Capture the cell that displays the provided text and extract its (x, y) central coordinate. 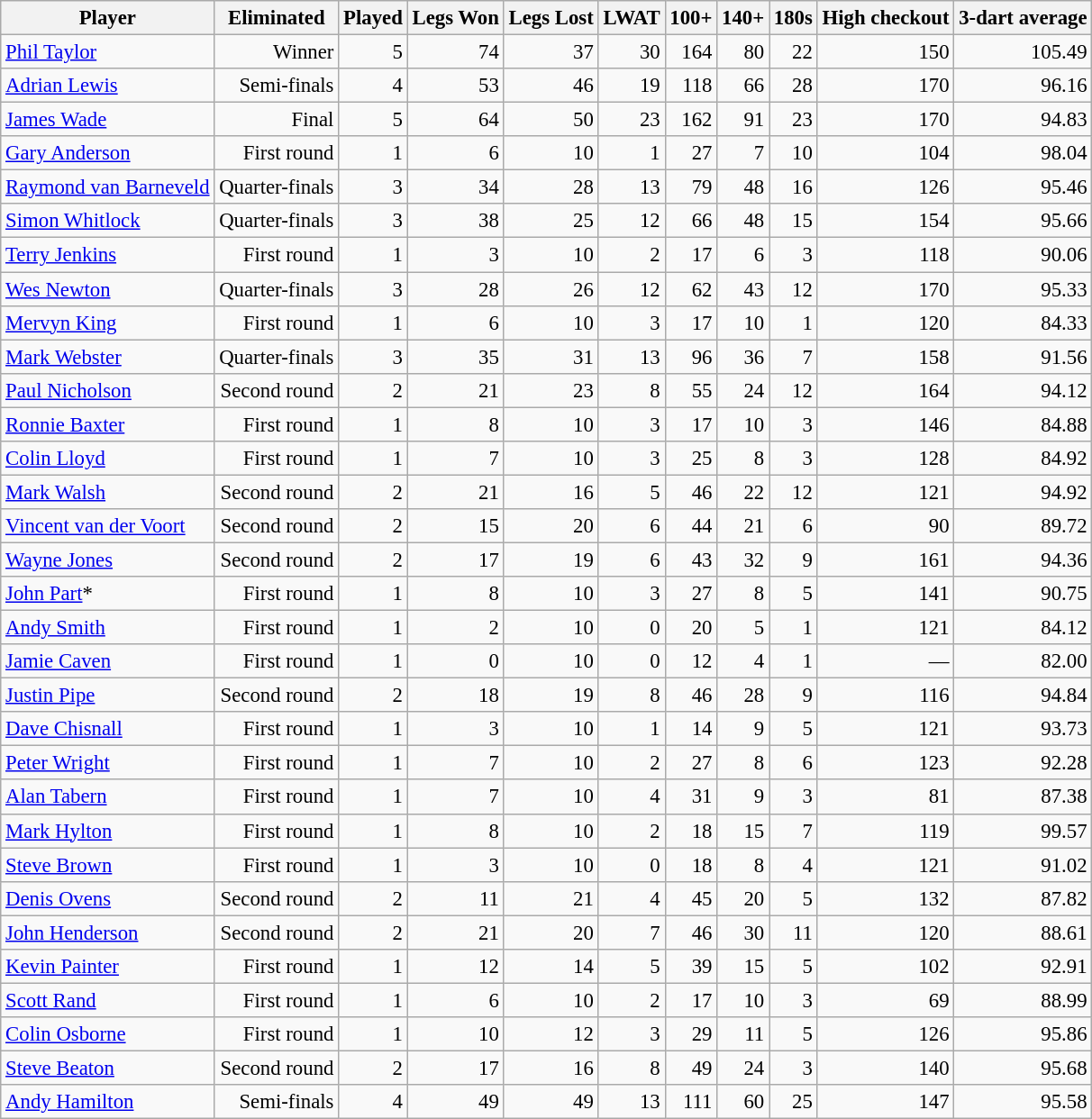
89.72 (1024, 526)
94.83 (1024, 120)
Steve Beaton (108, 1068)
Phil Taylor (108, 52)
— (886, 661)
Paul Nicholson (108, 390)
82.00 (1024, 661)
81 (886, 797)
102 (886, 967)
64 (456, 120)
Simon Whitlock (108, 221)
Raymond van Barneveld (108, 187)
Alan Tabern (108, 797)
87.38 (1024, 797)
Winner (277, 52)
38 (456, 221)
95.68 (1024, 1068)
Colin Lloyd (108, 459)
50 (551, 120)
98.04 (1024, 153)
111 (691, 1102)
99.57 (1024, 831)
Jamie Caven (108, 661)
140+ (743, 18)
34 (456, 187)
88.99 (1024, 1000)
Justin Pipe (108, 696)
90 (886, 526)
62 (691, 289)
146 (886, 424)
High checkout (886, 18)
96.16 (1024, 86)
LWAT (632, 18)
Andy Smith (108, 628)
Player (108, 18)
3-dart average (1024, 18)
119 (886, 831)
Mervyn King (108, 323)
Peter Wright (108, 763)
100+ (691, 18)
87.82 (1024, 898)
55 (691, 390)
161 (886, 559)
94.92 (1024, 492)
36 (743, 357)
Adrian Lewis (108, 86)
154 (886, 221)
Wes Newton (108, 289)
29 (691, 1034)
Scott Rand (108, 1000)
Mark Webster (108, 357)
Denis Ovens (108, 898)
Mark Walsh (108, 492)
91.02 (1024, 865)
Dave Chisnall (108, 729)
Gary Anderson (108, 153)
180s (794, 18)
95.58 (1024, 1102)
141 (886, 594)
150 (886, 52)
94.84 (1024, 696)
88.61 (1024, 932)
53 (456, 86)
84.88 (1024, 424)
162 (691, 120)
69 (886, 1000)
74 (456, 52)
Steve Brown (108, 865)
Mark Hylton (108, 831)
Ronnie Baxter (108, 424)
John Part* (108, 594)
Final (277, 120)
84.92 (1024, 459)
132 (886, 898)
James Wade (108, 120)
Legs Won (456, 18)
Wayne Jones (108, 559)
90.75 (1024, 594)
Kevin Painter (108, 967)
John Henderson (108, 932)
95.33 (1024, 289)
60 (743, 1102)
79 (691, 187)
116 (886, 696)
Vincent van der Voort (108, 526)
44 (691, 526)
Eliminated (277, 18)
84.33 (1024, 323)
140 (886, 1068)
147 (886, 1102)
105.49 (1024, 52)
84.12 (1024, 628)
158 (886, 357)
104 (886, 153)
35 (456, 357)
128 (886, 459)
92.91 (1024, 967)
93.73 (1024, 729)
32 (743, 559)
Terry Jenkins (108, 255)
95.66 (1024, 221)
96 (691, 357)
Andy Hamilton (108, 1102)
37 (551, 52)
91 (743, 120)
80 (743, 52)
92.28 (1024, 763)
95.86 (1024, 1034)
90.06 (1024, 255)
26 (551, 289)
94.12 (1024, 390)
Played (373, 18)
95.46 (1024, 187)
94.36 (1024, 559)
Colin Osborne (108, 1034)
91.56 (1024, 357)
39 (691, 967)
Legs Lost (551, 18)
123 (886, 763)
45 (691, 898)
